Capture the cell that displays the provided text and extract its (x, y) central coordinate. 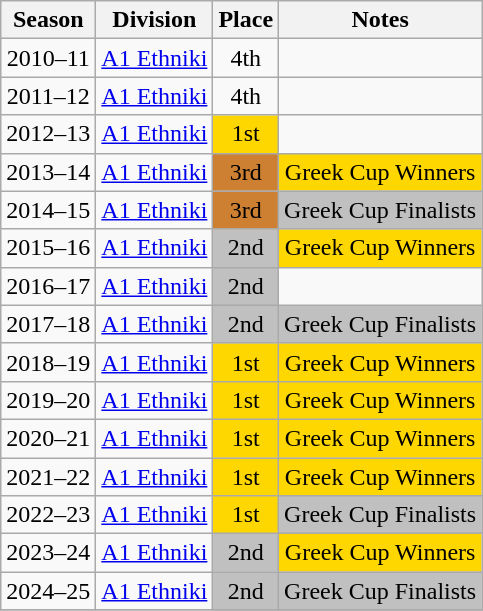
2012–13 (48, 134)
2016–17 (48, 286)
2013–14 (48, 172)
2020–21 (48, 438)
2015–16 (48, 248)
Notes (380, 20)
2019–20 (48, 400)
2021–22 (48, 477)
2014–15 (48, 210)
2017–18 (48, 324)
2024–25 (48, 591)
2023–24 (48, 553)
Place (246, 20)
Season (48, 20)
2022–23 (48, 515)
Division (154, 20)
2010–11 (48, 58)
2011–12 (48, 96)
2018–19 (48, 362)
